Pinpoint the cell where the given text exists, returning its (x, y) midpoint coordinate. 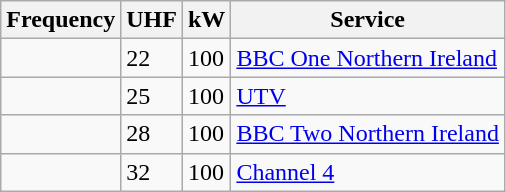
32 (152, 172)
22 (152, 58)
BBC One Northern Ireland (368, 58)
28 (152, 134)
UHF (152, 20)
kW (206, 20)
BBC Two Northern Ireland (368, 134)
UTV (368, 96)
Frequency (61, 20)
25 (152, 96)
Service (368, 20)
Channel 4 (368, 172)
